Find where the given text appears and provide that cell's center as (x, y) coordinate. 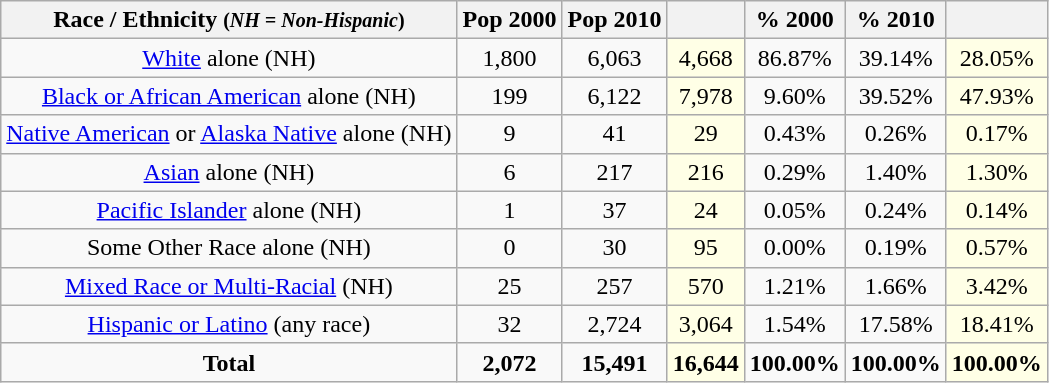
6 (510, 172)
1,800 (510, 58)
86.87% (794, 58)
217 (614, 172)
% 2000 (794, 20)
1.30% (996, 172)
7,978 (706, 96)
1.66% (896, 286)
0 (510, 248)
17.58% (896, 324)
Native American or Alaska Native alone (NH) (229, 134)
0.24% (896, 210)
39.14% (896, 58)
216 (706, 172)
1.40% (896, 172)
39.52% (896, 96)
White alone (NH) (229, 58)
0.57% (996, 248)
4,668 (706, 58)
32 (510, 324)
0.05% (794, 210)
570 (706, 286)
Race / Ethnicity (NH = Non-Hispanic) (229, 20)
41 (614, 134)
Hispanic or Latino (any race) (229, 324)
0.19% (896, 248)
1 (510, 210)
24 (706, 210)
2,724 (614, 324)
6,122 (614, 96)
25 (510, 286)
1.21% (794, 286)
0.17% (996, 134)
2,072 (510, 362)
0.29% (794, 172)
16,644 (706, 362)
3.42% (996, 286)
Some Other Race alone (NH) (229, 248)
199 (510, 96)
47.93% (996, 96)
30 (614, 248)
Pop 2000 (510, 20)
Pacific Islander alone (NH) (229, 210)
Black or African American alone (NH) (229, 96)
28.05% (996, 58)
18.41% (996, 324)
9.60% (794, 96)
Asian alone (NH) (229, 172)
0.26% (896, 134)
0.00% (794, 248)
Total (229, 362)
9 (510, 134)
% 2010 (896, 20)
1.54% (794, 324)
15,491 (614, 362)
0.14% (996, 210)
Pop 2010 (614, 20)
95 (706, 248)
37 (614, 210)
6,063 (614, 58)
29 (706, 134)
0.43% (794, 134)
Mixed Race or Multi-Racial (NH) (229, 286)
3,064 (706, 324)
257 (614, 286)
